For the text-containing cell, return its midpoint in [x, y] coordinate format. 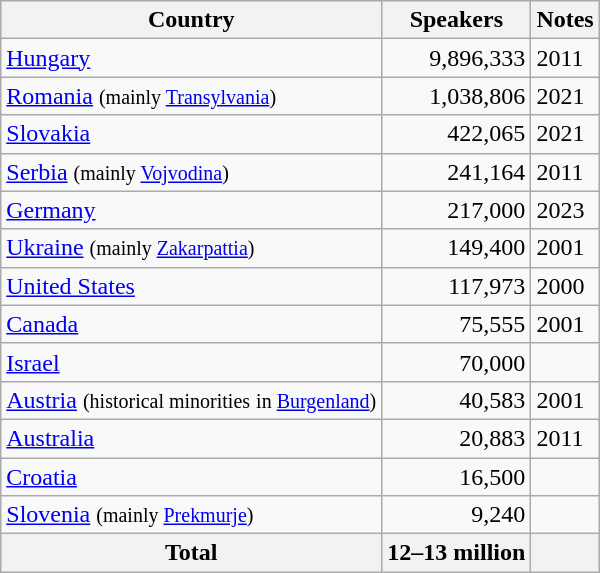
75,555 [456, 324]
Croatia [192, 477]
Country [192, 20]
422,065 [456, 134]
1,038,806 [456, 96]
Ukraine (mainly Zakarpattia) [192, 248]
Speakers [456, 20]
Total [192, 553]
Hungary [192, 58]
241,164 [456, 172]
20,883 [456, 438]
Serbia (mainly Vojvodina) [192, 172]
117,973 [456, 286]
Canada [192, 324]
9,896,333 [456, 58]
Romania (mainly Transylvania) [192, 96]
70,000 [456, 362]
Germany [192, 210]
Slovenia (mainly Prekmurje) [192, 515]
217,000 [456, 210]
Australia [192, 438]
Israel [192, 362]
12–13 million [456, 553]
2000 [565, 286]
149,400 [456, 248]
United States [192, 286]
Austria (historical minorities in Burgenland) [192, 400]
9,240 [456, 515]
40,583 [456, 400]
16,500 [456, 477]
Notes [565, 20]
Slovakia [192, 134]
2023 [565, 210]
